Provide the (X, Y) coordinate of the cell's center where the given text is located.  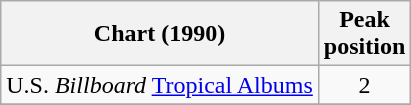
Peakposition (364, 34)
U.S. Billboard Tropical Albums (160, 85)
2 (364, 85)
Chart (1990) (160, 34)
